Capture the cell that displays the provided text and extract its [x, y] central coordinate. 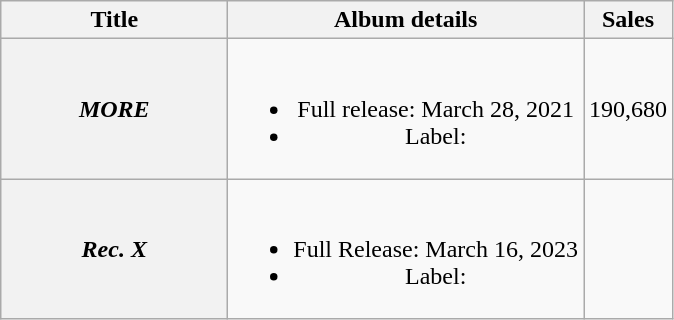
MORE [114, 109]
Full release: March 28, 2021Label: [406, 109]
190,680 [628, 109]
Rec. X [114, 249]
Title [114, 20]
Sales [628, 20]
Full Release: March 16, 2023Label: [406, 249]
Album details [406, 20]
